Search for the cell housing the specified text and yield its (x, y) center coordinate. 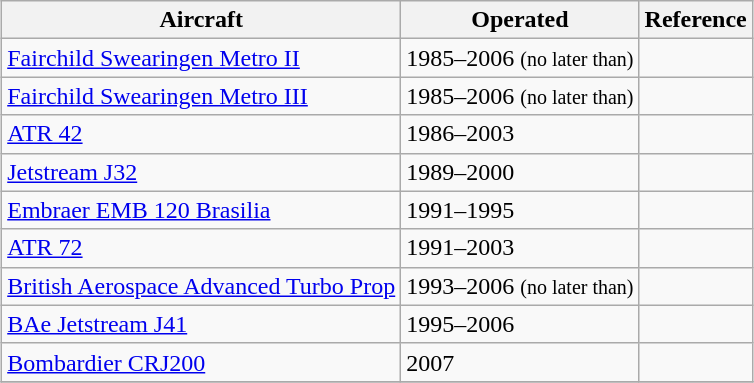
Embraer EMB 120 Brasilia (202, 210)
Fairchild Swearingen Metro II (202, 58)
Fairchild Swearingen Metro III (202, 96)
Reference (696, 20)
British Aerospace Advanced Turbo Prop (202, 286)
Bombardier CRJ200 (202, 362)
BAe Jetstream J41 (202, 324)
1989–2000 (520, 172)
1986–2003 (520, 134)
1991–2003 (520, 248)
1991–1995 (520, 210)
Operated (520, 20)
ATR 72 (202, 248)
1993–2006 (no later than) (520, 286)
2007 (520, 362)
ATR 42 (202, 134)
Aircraft (202, 20)
1995–2006 (520, 324)
Jetstream J32 (202, 172)
